Pinpoint the cell where the given text exists, returning its [x, y] midpoint coordinate. 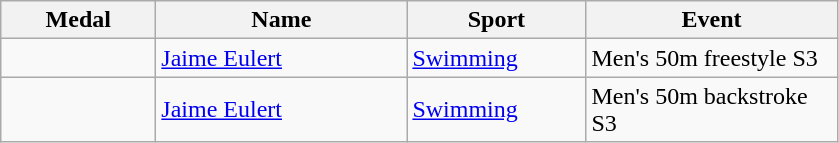
Sport [496, 20]
Name [282, 20]
Men's 50m backstroke S3 [712, 110]
Event [712, 20]
Medal [78, 20]
Men's 50m freestyle S3 [712, 58]
